Search for the cell housing the specified text and yield its (X, Y) center coordinate. 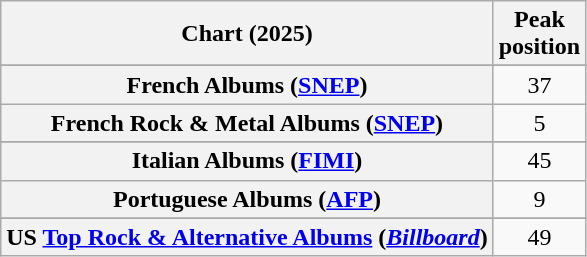
Peakposition (539, 34)
US Top Rock & Alternative Albums (Billboard) (247, 237)
5 (539, 123)
37 (539, 85)
Portuguese Albums (AFP) (247, 199)
Italian Albums (FIMI) (247, 161)
French Albums (SNEP) (247, 85)
French Rock & Metal Albums (SNEP) (247, 123)
Chart (2025) (247, 34)
45 (539, 161)
9 (539, 199)
49 (539, 237)
